Locate the cell with the specified text and output its (X, Y) center coordinate. 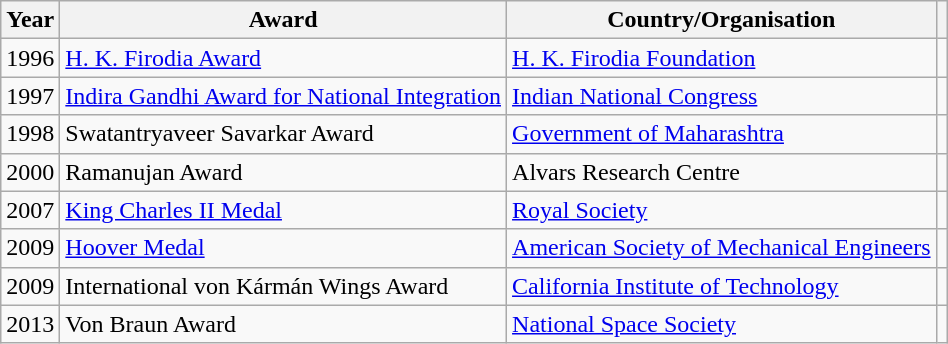
1998 (30, 134)
American Society of Mechanical Engineers (722, 248)
Indian National Congress (722, 96)
King Charles II Medal (284, 210)
H. K. Firodia Award (284, 58)
Hoover Medal (284, 248)
Indira Gandhi Award for National Integration (284, 96)
National Space Society (722, 324)
Von Braun Award (284, 324)
1997 (30, 96)
Country/Organisation (722, 20)
2007 (30, 210)
Alvars Research Centre (722, 172)
Year (30, 20)
California Institute of Technology (722, 286)
Swatantryaveer Savarkar Award (284, 134)
Government of Maharashtra (722, 134)
Ramanujan Award (284, 172)
Award (284, 20)
2013 (30, 324)
1996 (30, 58)
International von Kármán Wings Award (284, 286)
2000 (30, 172)
H. K. Firodia Foundation (722, 58)
Royal Society (722, 210)
